Identify which cell holds the provided text, then report its [X, Y] central coordinate. 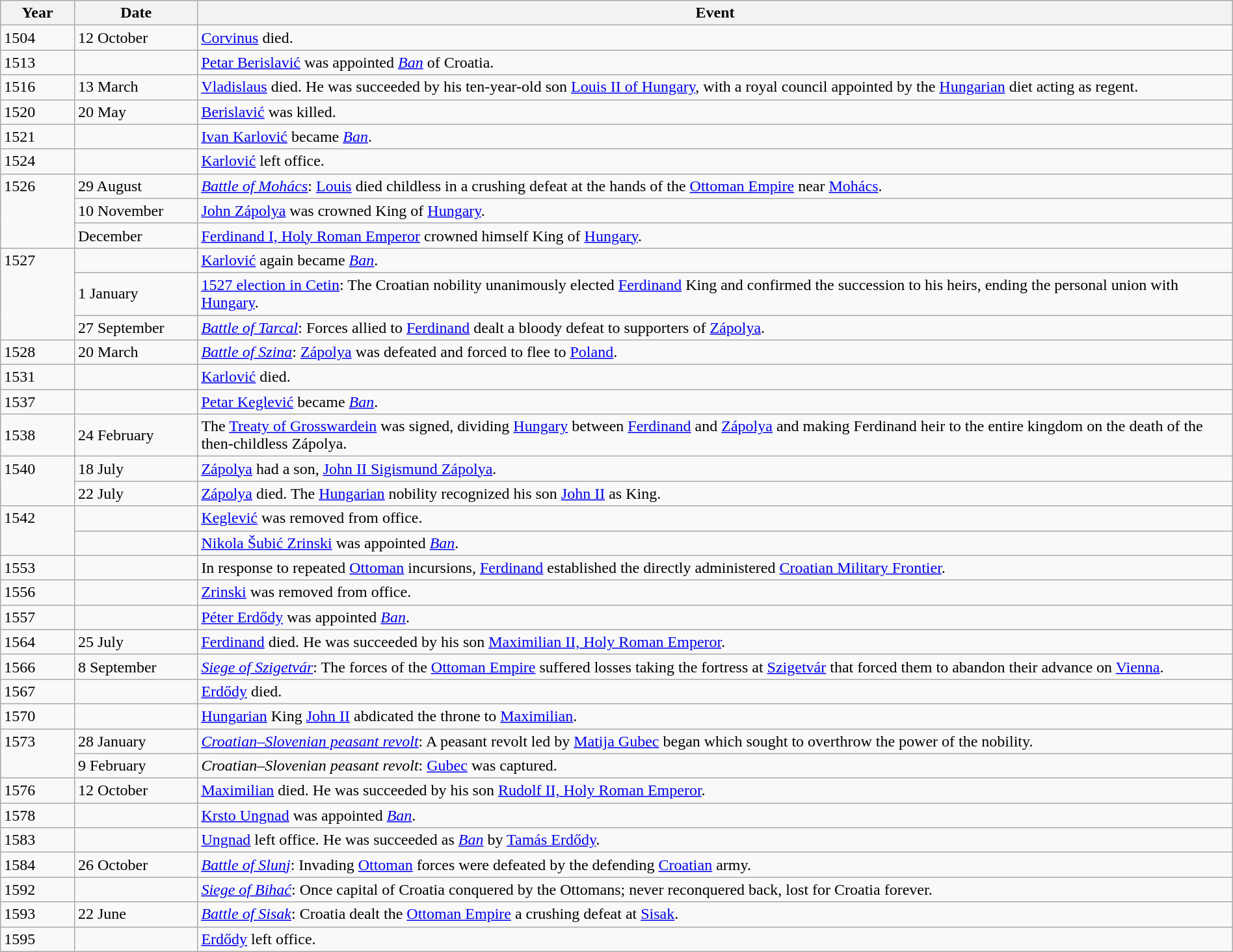
1567 [38, 691]
1527 [38, 294]
1583 [38, 840]
Ferdinand died. He was succeeded by his son Maximilian II, Holy Roman Emperor. [715, 642]
13 March [135, 87]
Zrinski was removed from office. [715, 592]
Berislavić was killed. [715, 112]
Battle of Tarcal: Forces allied to Ferdinand dealt a bloody defeat to supporters of Zápolya. [715, 327]
1573 [38, 753]
10 November [135, 211]
1584 [38, 865]
Petar Berislavić was appointed Ban of Croatia. [715, 62]
26 October [135, 865]
Ferdinand I, Holy Roman Emperor crowned himself King of Hungary. [715, 235]
December [135, 235]
Date [135, 13]
Maximilian died. He was succeeded by his son Rudolf II, Holy Roman Emperor. [715, 791]
27 September [135, 327]
1504 [38, 38]
Event [715, 13]
Erdődy left office. [715, 939]
Erdődy died. [715, 691]
22 July [135, 494]
1557 [38, 617]
Petar Keglević became Ban. [715, 402]
18 July [135, 469]
John Zápolya was crowned King of Hungary. [715, 211]
Siege of Bihać: Once capital of Croatia conquered by the Ottomans; never reconquered back, lost for Croatia forever. [715, 890]
1566 [38, 667]
Zápolya died. The Hungarian nobility recognized his son John II as King. [715, 494]
8 September [135, 667]
1513 [38, 62]
20 March [135, 352]
1520 [38, 112]
1578 [38, 815]
1570 [38, 716]
1553 [38, 568]
28 January [135, 741]
Nikola Šubić Zrinski was appointed Ban. [715, 543]
9 February [135, 766]
Karlović died. [715, 377]
Krsto Ungnad was appointed Ban. [715, 815]
1521 [38, 137]
Vladislaus died. He was succeeded by his ten-year-old son Louis II of Hungary, with a royal council appointed by the Hungarian diet acting as regent. [715, 87]
Battle of Mohács: Louis died childless in a crushing defeat at the hands of the Ottoman Empire near Mohács. [715, 186]
1564 [38, 642]
1526 [38, 211]
Croatian–Slovenian peasant revolt: Gubec was captured. [715, 766]
Year [38, 13]
22 June [135, 914]
1531 [38, 377]
Zápolya had a son, John II Sigismund Zápolya. [715, 469]
1528 [38, 352]
1593 [38, 914]
1592 [38, 890]
Péter Erdődy was appointed Ban. [715, 617]
25 July [135, 642]
Battle of Slunj: Invading Ottoman forces were defeated by the defending Croatian army. [715, 865]
Croatian–Slovenian peasant revolt: A peasant revolt led by Matija Gubec began which sought to overthrow the power of the nobility. [715, 741]
Karlović again became Ban. [715, 260]
1595 [38, 939]
Ungnad left office. He was succeeded as Ban by Tamás Erdődy. [715, 840]
1556 [38, 592]
24 February [135, 436]
20 May [135, 112]
1516 [38, 87]
Corvinus died. [715, 38]
1576 [38, 791]
Battle of Sisak: Croatia dealt the Ottoman Empire a crushing defeat at Sisak. [715, 914]
Hungarian King John II abdicated the throne to Maximilian. [715, 716]
1 January [135, 294]
1540 [38, 481]
Keglević was removed from office. [715, 518]
1537 [38, 402]
In response to repeated Ottoman incursions, Ferdinand established the directly administered Croatian Military Frontier. [715, 568]
Ivan Karlović became Ban. [715, 137]
1538 [38, 436]
1542 [38, 531]
Battle of Szina: Zápolya was defeated and forced to flee to Poland. [715, 352]
Karlović left office. [715, 161]
1524 [38, 161]
29 August [135, 186]
